Provide the (x, y) coordinate of the cell's center where the given text is located.  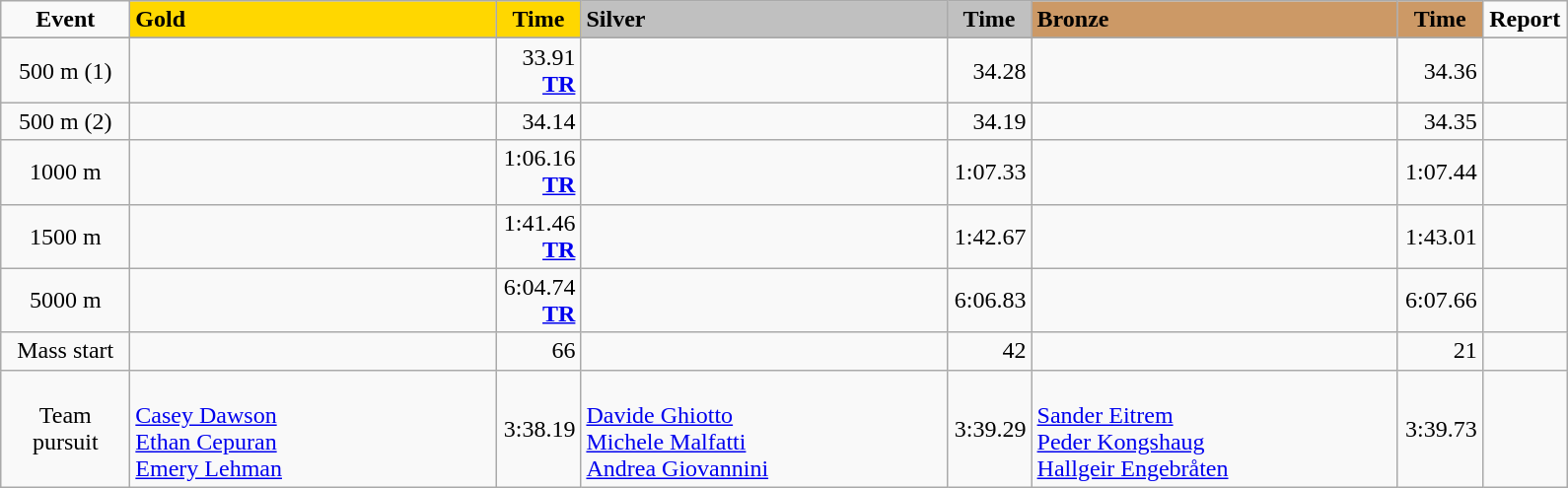
66 (538, 351)
Davide GhiottoMichele MalfattiAndrea Giovannini (763, 428)
6:04.74TR (538, 300)
1:43.01 (1440, 237)
5000 m (65, 300)
1000 m (65, 172)
Report (1525, 20)
6:07.66 (1440, 300)
Sander EitremPeder KongshaugHallgeir Engebråten (1215, 428)
3:38.19 (538, 428)
34.19 (989, 121)
1:42.67 (989, 237)
3:39.29 (989, 428)
21 (1440, 351)
Team pursuit (65, 428)
34.14 (538, 121)
Mass start (65, 351)
Silver (763, 20)
Casey DawsonEthan CepuranEmery Lehman (314, 428)
1:41.46TR (538, 237)
34.36 (1440, 71)
1500 m (65, 237)
1:06.16TR (538, 172)
33.91TR (538, 71)
34.28 (989, 71)
6:06.83 (989, 300)
Gold (314, 20)
3:39.73 (1440, 428)
500 m (2) (65, 121)
42 (989, 351)
1:07.33 (989, 172)
500 m (1) (65, 71)
Bronze (1215, 20)
Event (65, 20)
34.35 (1440, 121)
1:07.44 (1440, 172)
